Detect which cell encompasses the target text, then output its (x, y) center coordinate. 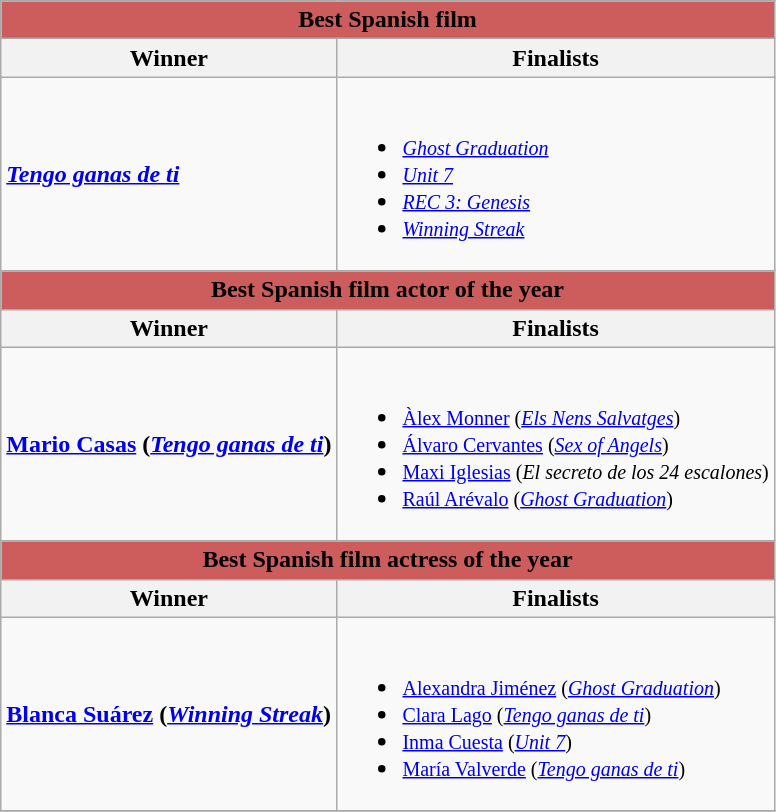
Tengo ganas de ti (169, 174)
Best Spanish film (388, 20)
Àlex Monner (Els Nens Salvatges)Álvaro Cervantes (Sex of Angels)Maxi Iglesias (El secreto de los 24 escalones)Raúl Arévalo (Ghost Graduation) (556, 444)
Blanca Suárez (Winning Streak) (169, 714)
Alexandra Jiménez (Ghost Graduation)Clara Lago (Tengo ganas de ti)Inma Cuesta (Unit 7)María Valverde (Tengo ganas de ti) (556, 714)
Ghost GraduationUnit 7REC 3: GenesisWinning Streak (556, 174)
Best Spanish film actress of the year (388, 560)
Mario Casas (Tengo ganas de ti) (169, 444)
Best Spanish film actor of the year (388, 290)
